Return [X, Y] of the center of cell containing provided text 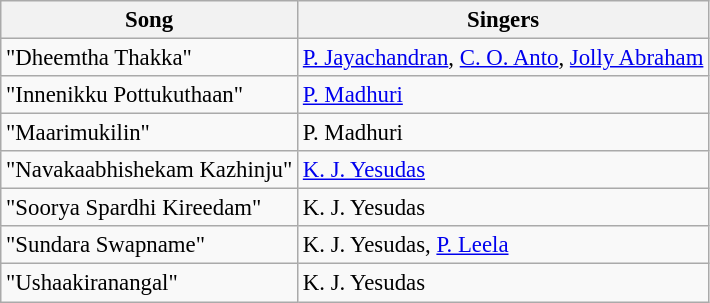
"Soorya Spardhi Kireedam" [150, 208]
"Innenikku Pottukuthaan" [150, 95]
P. Jayachandran, C. O. Anto, Jolly Abraham [504, 58]
"Sundara Swapname" [150, 245]
"Maarimukilin" [150, 133]
K. J. Yesudas, P. Leela [504, 245]
"Ushaakiranangal" [150, 283]
Song [150, 20]
"Navakaabhishekam Kazhinju" [150, 170]
Singers [504, 20]
"Dheemtha Thakka" [150, 58]
